Scan for the cell matching the given text and deliver its [X, Y] coordinate at center. 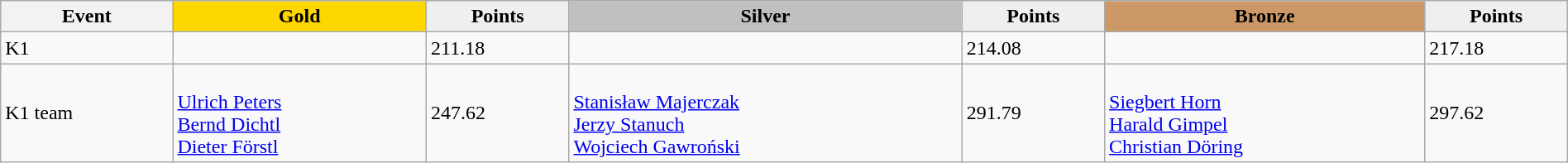
Siegbert HornHarald GimpelChristian Döring [1265, 113]
Event [87, 17]
217.18 [1496, 48]
291.79 [1033, 113]
K1 team [87, 113]
214.08 [1033, 48]
Stanisław MajerczakJerzy StanuchWojciech Gawroński [766, 113]
247.62 [498, 113]
211.18 [498, 48]
K1 [87, 48]
297.62 [1496, 113]
Silver [766, 17]
Gold [299, 17]
Ulrich PetersBernd DichtlDieter Förstl [299, 113]
Bronze [1265, 17]
